Find where the given text appears and provide that cell's center as [X, Y] coordinate. 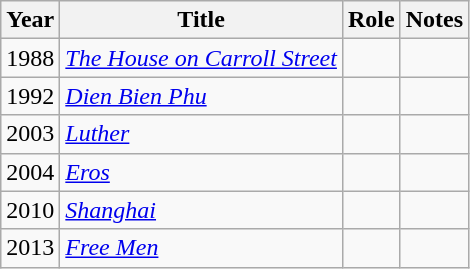
2010 [30, 210]
1988 [30, 58]
Year [30, 20]
2013 [30, 248]
Title [202, 20]
Shanghai [202, 210]
Eros [202, 172]
Luther [202, 134]
1992 [30, 96]
The House on Carroll Street [202, 58]
Role [371, 20]
2003 [30, 134]
Free Men [202, 248]
2004 [30, 172]
Dien Bien Phu [202, 96]
Notes [434, 20]
